Find where the given text appears and provide that cell's center as [x, y] coordinate. 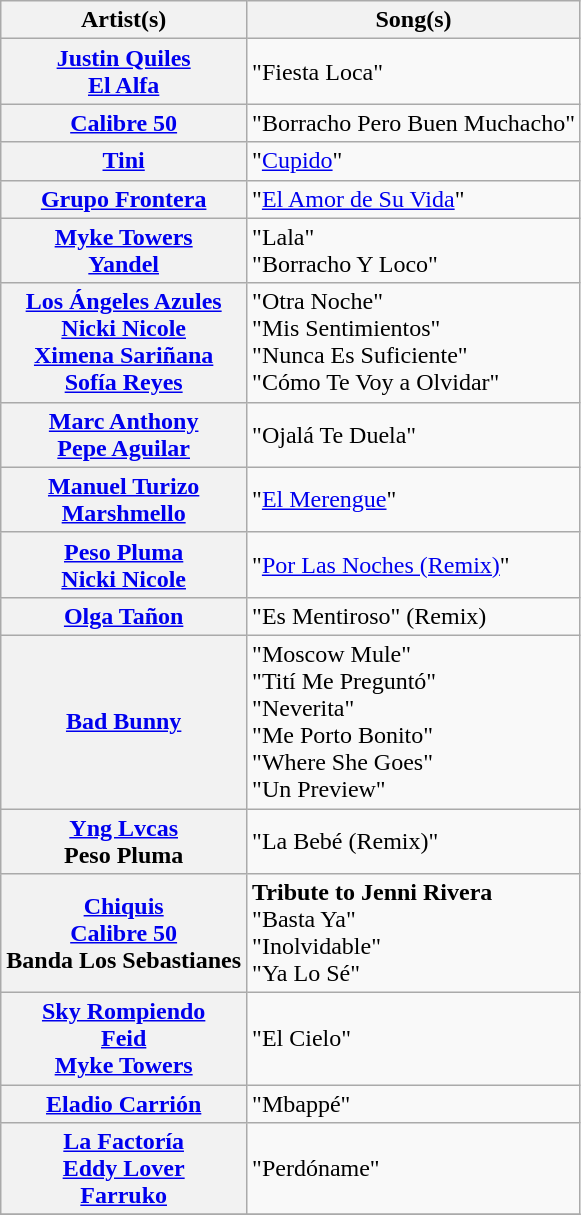
"Por Las Noches (Remix)" [414, 564]
"Perdóname" [414, 1169]
Olga Tañon [124, 616]
Peso Pluma Nicki Nicole [124, 564]
Bad Bunny [124, 722]
La Factoría Eddy Lover Farruko [124, 1169]
Song(s) [414, 20]
Yng Lvcas Peso Pluma [124, 840]
"El Amor de Su Vida" [414, 199]
"Borracho Pero Buen Muchacho" [414, 123]
Manuel Turizo Marshmello [124, 500]
Calibre 50 [124, 123]
"Cupido" [414, 161]
Grupo Frontera [124, 199]
Eladio Carrión [124, 1104]
"Lala""Borracho Y Loco" [414, 250]
"Otra Noche""Mis Sentimientos""Nunca Es Suficiente""Cómo Te Voy a Olvidar" [414, 342]
"Mbappé" [414, 1104]
Tini [124, 161]
Chiquis Calibre 50 Banda Los Sebastianes [124, 934]
Marc Anthony Pepe Aguilar [124, 434]
Sky Rompiendo Feid Myke Towers [124, 1039]
"Es Mentiroso" (Remix) [414, 616]
Myke Towers Yandel [124, 250]
"La Bebé (Remix)" [414, 840]
"El Cielo" [414, 1039]
"El Merengue" [414, 500]
"Fiesta Loca" [414, 72]
Artist(s) [124, 20]
Tribute to Jenni Rivera"Basta Ya""Inolvidable""Ya Lo Sé" [414, 934]
"Moscow Mule""Tití Me Preguntó""Neverita""Me Porto Bonito""Where She Goes""Un Preview" [414, 722]
Justin Quiles El Alfa [124, 72]
"Ojalá Te Duela" [414, 434]
Los Ángeles Azules Nicki Nicole Ximena Sariñana Sofía Reyes [124, 342]
